Search for the cell housing the specified text and yield its (x, y) center coordinate. 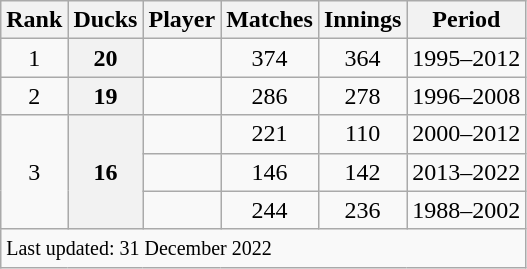
20 (106, 58)
Matches (270, 20)
244 (270, 210)
221 (270, 134)
2000–2012 (466, 134)
286 (270, 96)
278 (362, 96)
16 (106, 172)
236 (362, 210)
1 (34, 58)
1995–2012 (466, 58)
3 (34, 172)
Rank (34, 20)
146 (270, 172)
Ducks (106, 20)
Player (182, 20)
Period (466, 20)
2 (34, 96)
1988–2002 (466, 210)
1996–2008 (466, 96)
142 (362, 172)
Innings (362, 20)
2013–2022 (466, 172)
364 (362, 58)
19 (106, 96)
374 (270, 58)
Last updated: 31 December 2022 (264, 248)
110 (362, 134)
